Pinpoint the cell where the given text exists, returning its (X, Y) midpoint coordinate. 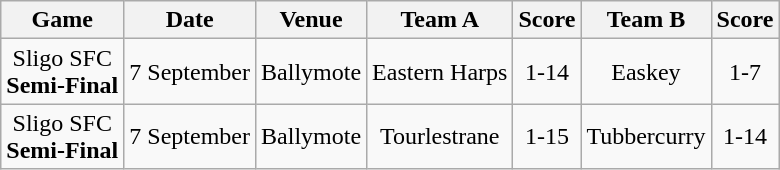
Tubbercurry (646, 136)
Tourlestrane (440, 136)
Team A (440, 20)
1-7 (745, 72)
Eastern Harps (440, 72)
Easkey (646, 72)
Team B (646, 20)
1-15 (547, 136)
Game (62, 20)
Venue (312, 20)
Date (190, 20)
